Provide the (X, Y) coordinate of the cell's center where the given text is located.  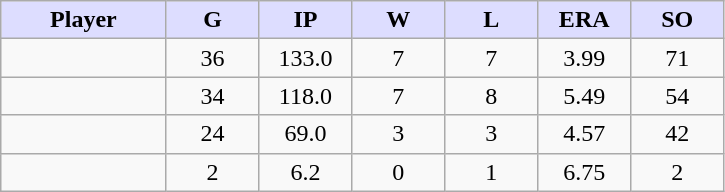
5.49 (584, 96)
G (212, 20)
L (492, 20)
6.75 (584, 172)
118.0 (306, 96)
1 (492, 172)
34 (212, 96)
6.2 (306, 172)
0 (398, 172)
W (398, 20)
8 (492, 96)
69.0 (306, 134)
42 (678, 134)
71 (678, 58)
IP (306, 20)
SO (678, 20)
54 (678, 96)
24 (212, 134)
133.0 (306, 58)
4.57 (584, 134)
ERA (584, 20)
3.99 (584, 58)
Player (84, 20)
36 (212, 58)
